Locate the cell with the specified text and output its (x, y) center coordinate. 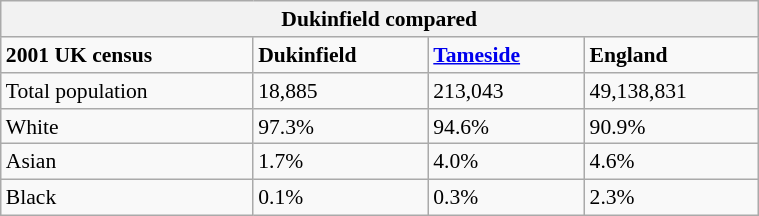
94.6% (506, 126)
97.3% (340, 126)
18,885 (340, 91)
2.3% (672, 197)
White (127, 126)
0.1% (340, 197)
0.3% (506, 197)
90.9% (672, 126)
49,138,831 (672, 91)
Tameside (506, 55)
Asian (127, 162)
Black (127, 197)
England (672, 55)
Dukinfield compared (380, 19)
4.0% (506, 162)
213,043 (506, 91)
Total population (127, 91)
1.7% (340, 162)
2001 UK census (127, 55)
4.6% (672, 162)
Dukinfield (340, 55)
